Pinpoint the cell where the given text exists, returning its (x, y) midpoint coordinate. 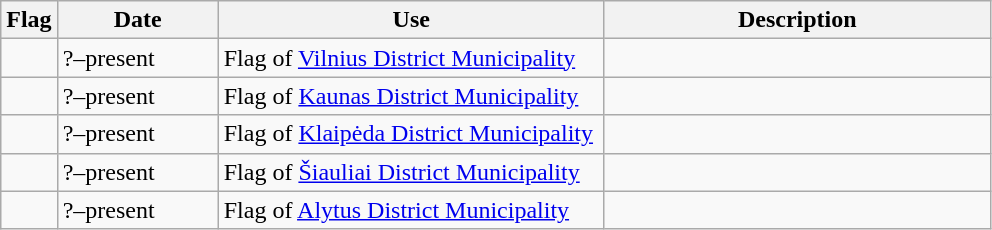
Flag of Vilnius District Municipality (411, 58)
Date (138, 20)
Flag (29, 20)
Flag of Klaipėda District Municipality (411, 134)
Description (797, 20)
Flag of Šiauliai District Municipality (411, 172)
Flag of Kaunas District Municipality (411, 96)
Use (411, 20)
Flag of Alytus District Municipality (411, 210)
